Return the [x, y] coordinate for the center point of the cell that contains the specified text.  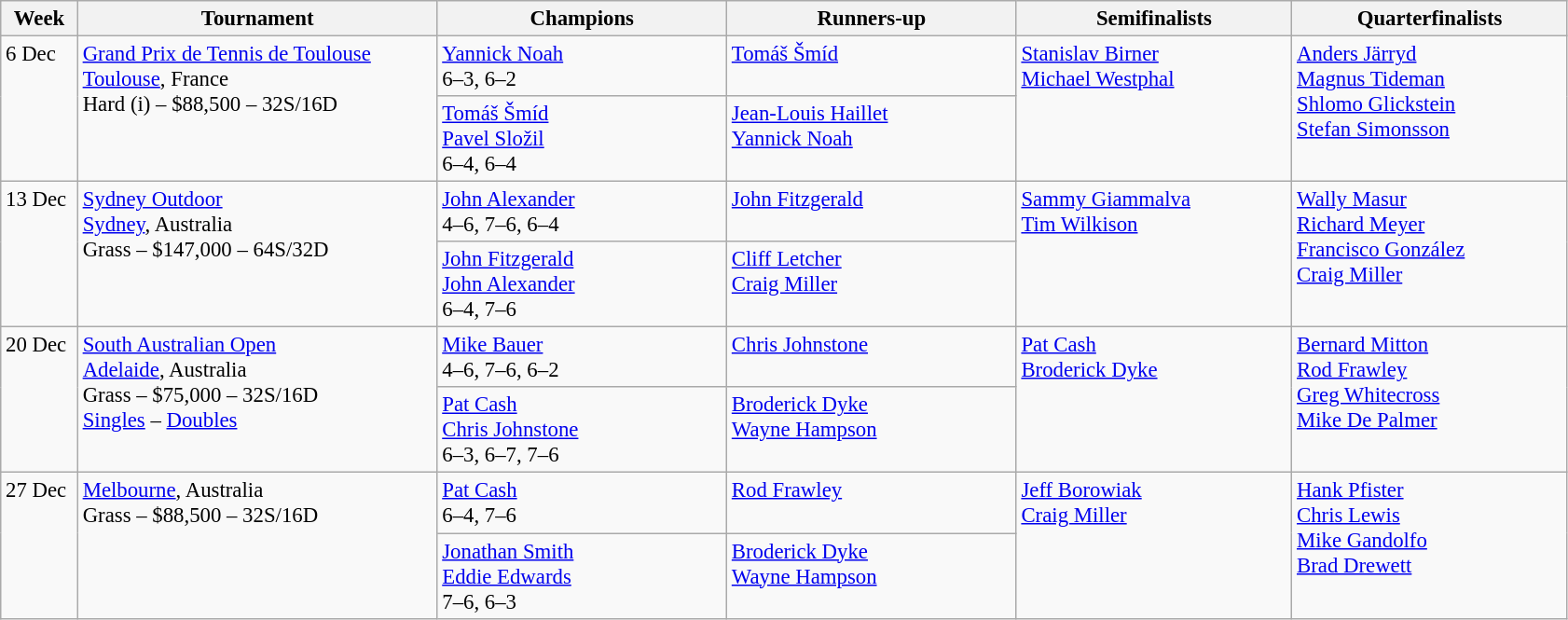
John Alexander 4–6, 7–6, 6–4 [582, 213]
John Fitzgerald [873, 213]
Pat Cash 6–4, 7–6 [582, 503]
South Australian Open Adelaide, Australia Grass – $75,000 – 32S/16D Singles – Doubles [257, 400]
Mike Bauer 4–6, 7–6, 6–2 [582, 358]
Chris Johnstone [873, 358]
Week [39, 19]
Rod Frawley [873, 503]
Hank Pfister Chris Lewis Mike Gandolfo Brad Drewett [1430, 545]
20 Dec [39, 400]
Melbourne, Australia Grass – $88,500 – 32S/16D [257, 545]
Grand Prix de Tennis de Toulouse Toulouse, France Hard (i) – $88,500 – 32S/16D [257, 109]
John Fitzgerald John Alexander 6–4, 7–6 [582, 284]
Stanislav Birner Michael Westphal [1154, 109]
13 Dec [39, 255]
Cliff Letcher Craig Miller [873, 284]
Sammy Giammalva Tim Wilkison [1154, 255]
Champions [582, 19]
6 Dec [39, 109]
Yannick Noah 6–3, 6–2 [582, 67]
Runners-up [873, 19]
Quarterfinalists [1430, 19]
27 Dec [39, 545]
Anders Järryd Magnus Tideman Shlomo Glickstein Stefan Simonsson [1430, 109]
Jonathan Smith Eddie Edwards 7–6, 6–3 [582, 576]
Semifinalists [1154, 19]
Tournament [257, 19]
Tomáš Šmíd [873, 67]
Wally Masur Richard Meyer Francisco González Craig Miller [1430, 255]
Sydney Outdoor Sydney, Australia Grass – $147,000 – 64S/32D [257, 255]
Pat Cash Chris Johnstone 6–3, 6–7, 7–6 [582, 431]
Jean-Louis Haillet Yannick Noah [873, 139]
Pat Cash Broderick Dyke [1154, 400]
Jeff Borowiak Craig Miller [1154, 545]
Tomáš Šmíd Pavel Složil 6–4, 6–4 [582, 139]
Bernard Mitton Rod Frawley Greg Whitecross Mike De Palmer [1430, 400]
